From the cell containing the given text, extract its center point as [x, y] coordinate. 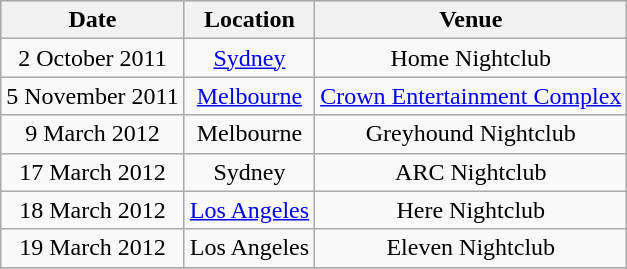
ARC Nightclub [471, 172]
Date [92, 20]
Crown Entertainment Complex [471, 96]
19 March 2012 [92, 248]
Here Nightclub [471, 210]
18 March 2012 [92, 210]
9 March 2012 [92, 134]
Location [249, 20]
17 March 2012 [92, 172]
2 October 2011 [92, 58]
Greyhound Nightclub [471, 134]
5 November 2011 [92, 96]
Eleven Nightclub [471, 248]
Home Nightclub [471, 58]
Venue [471, 20]
